Detect which cell encompasses the target text, then output its [X, Y] center coordinate. 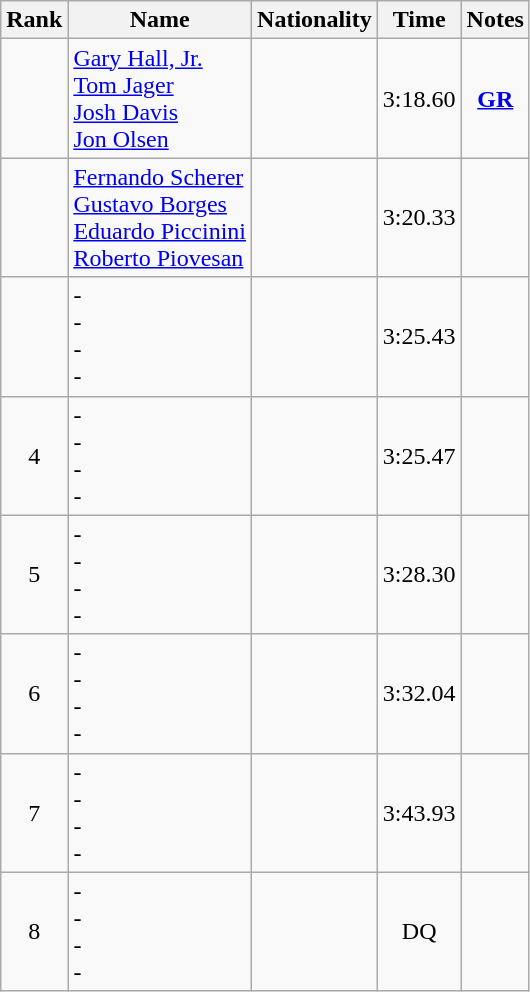
Name [160, 20]
Time [419, 20]
3:25.47 [419, 456]
3:25.43 [419, 336]
Gary Hall, Jr. Tom Jager Josh Davis Jon Olsen [160, 98]
GR [495, 98]
5 [34, 574]
DQ [419, 932]
3:28.30 [419, 574]
8 [34, 932]
3:32.04 [419, 694]
Nationality [315, 20]
Fernando Scherer Gustavo Borges Eduardo Piccinini Roberto Piovesan [160, 218]
7 [34, 812]
4 [34, 456]
3:43.93 [419, 812]
3:18.60 [419, 98]
3:20.33 [419, 218]
Rank [34, 20]
6 [34, 694]
Notes [495, 20]
